Return the [x, y] coordinate for the center point of the cell that contains the specified text.  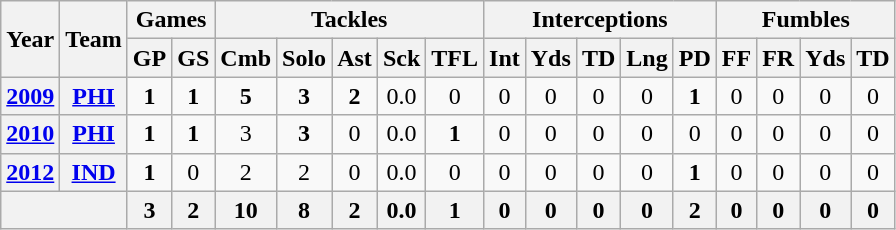
Ast [355, 58]
Lng [647, 58]
8 [304, 210]
Year [30, 39]
Games [170, 20]
2009 [30, 96]
Fumbles [806, 20]
Solo [304, 58]
PD [694, 58]
10 [246, 210]
5 [246, 96]
Team [94, 39]
GP [149, 58]
2010 [30, 134]
2012 [30, 172]
Sck [401, 58]
FR [778, 58]
IND [94, 172]
Cmb [246, 58]
FF [736, 58]
TFL [455, 58]
GS [194, 58]
Interceptions [600, 20]
Int [505, 58]
Tackles [350, 20]
